Search for the cell housing the specified text and yield its (x, y) center coordinate. 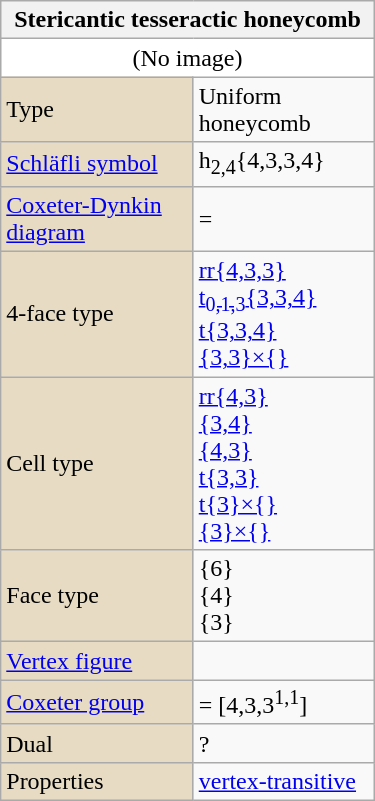
Uniform honeycomb (284, 110)
Dual (97, 743)
Cell type (97, 464)
(No image) (188, 58)
vertex-transitive (284, 781)
= (284, 218)
Type (97, 110)
Face type (97, 596)
4-face type (97, 314)
? (284, 743)
rr{4,3}{3,4}{4,3}t{3,3}t{3}×{}{3}×{} (284, 464)
Vertex figure (97, 661)
= [4,3,31,1] (284, 702)
{6}{4}{3} (284, 596)
Schläfli symbol (97, 164)
Properties (97, 781)
Coxeter group (97, 702)
rr{4,3,3}t0,1,3{3,3,4}t{3,3,4}{3,3}×{} (284, 314)
Coxeter-Dynkin diagram (97, 218)
Stericantic tesseractic honeycomb (188, 20)
h2,4{4,3,3,4} (284, 164)
